Scan for the cell matching the given text and deliver its (x, y) coordinate at center. 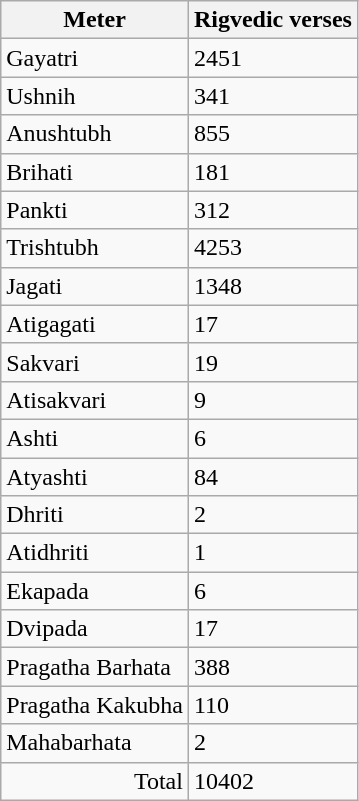
1 (272, 553)
Atisakvari (95, 400)
110 (272, 705)
Atidhriti (95, 553)
Pragatha Barhata (95, 667)
84 (272, 477)
19 (272, 362)
341 (272, 96)
Rigvedic verses (272, 20)
Sakvari (95, 362)
312 (272, 210)
4253 (272, 248)
Dhriti (95, 515)
855 (272, 134)
10402 (272, 781)
Meter (95, 20)
388 (272, 667)
2451 (272, 58)
9 (272, 400)
Atigagati (95, 324)
Dvipada (95, 629)
Ekapada (95, 591)
Pragatha Kakubha (95, 705)
Total (95, 781)
Atyashti (95, 477)
Ashti (95, 438)
Ushnih (95, 96)
Trishtubh (95, 248)
Gayatri (95, 58)
Mahabarhata (95, 743)
181 (272, 172)
Brihati (95, 172)
Anushtubh (95, 134)
Pankti (95, 210)
1348 (272, 286)
Jagati (95, 286)
